Determine the (x, y) coordinate at the center of the cell enclosing the given text.  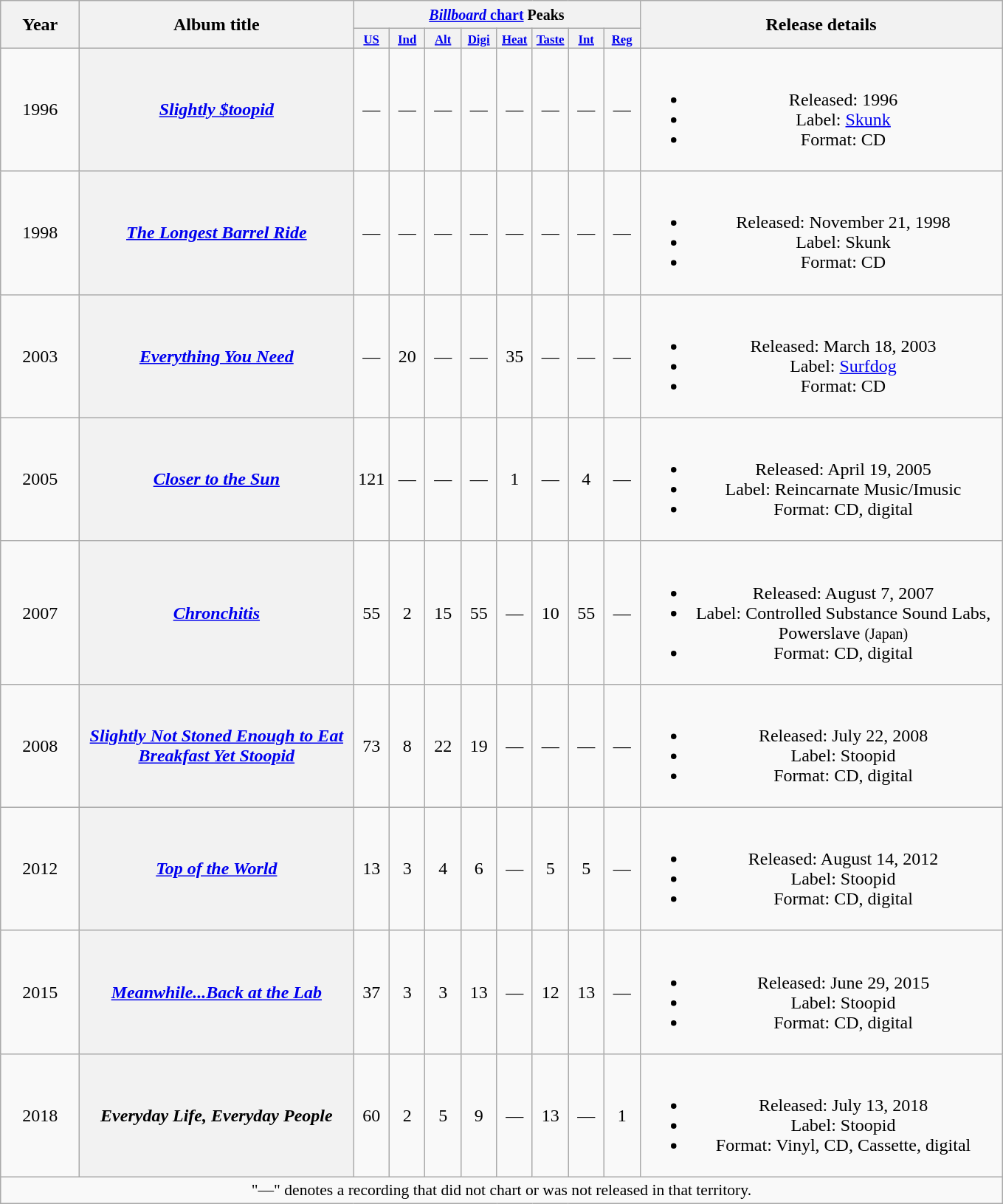
Taste (551, 38)
Slightly $toopid (217, 109)
2005 (40, 480)
Released: July 22, 2008Label: StoopidFormat: CD, digital (821, 745)
60 (372, 1115)
2008 (40, 745)
Alt (443, 38)
8 (407, 745)
Reg (621, 38)
Released: August 14, 2012Label: StoopidFormat: CD, digital (821, 869)
19 (478, 745)
Int (586, 38)
Release details (821, 24)
Released: 1996Label: SkunkFormat: CD (821, 109)
37 (372, 992)
Released: August 7, 2007Label: Controlled Substance Sound Labs, Powerslave (Japan)Format: CD, digital (821, 612)
Closer to the Sun (217, 480)
Year (40, 24)
2007 (40, 612)
Released: July 13, 2018Label: StoopidFormat: Vinyl, CD, Cassette, digital (821, 1115)
22 (443, 745)
Top of the World (217, 869)
Chronchitis (217, 612)
10 (551, 612)
15 (443, 612)
Ind (407, 38)
US (372, 38)
Digi (478, 38)
2018 (40, 1115)
2015 (40, 992)
Heat (515, 38)
Everyday Life, Everyday People (217, 1115)
35 (515, 356)
20 (407, 356)
9 (478, 1115)
1996 (40, 109)
Released: April 19, 2005Label: Reincarnate Music/ImusicFormat: CD, digital (821, 480)
Everything You Need (217, 356)
The Longest Barrel Ride (217, 233)
2012 (40, 869)
Meanwhile...Back at the Lab (217, 992)
73 (372, 745)
Slightly Not Stoned Enough to Eat Breakfast Yet Stoopid (217, 745)
"—" denotes a recording that did not chart or was not released in that territory. (502, 1191)
1998 (40, 233)
Released: June 29, 2015Label: StoopidFormat: CD, digital (821, 992)
Released: March 18, 2003Label: SurfdogFormat: CD (821, 356)
Album title (217, 24)
6 (478, 869)
Released: November 21, 1998Label: SkunkFormat: CD (821, 233)
Billboard chart Peaks (497, 15)
2003 (40, 356)
121 (372, 480)
12 (551, 992)
